Return [X, Y] of the center of cell containing provided text 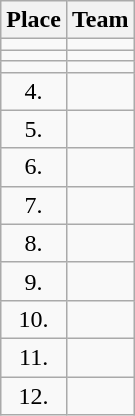
8. [34, 243]
5. [34, 129]
Place [34, 20]
4. [34, 91]
Team [100, 20]
10. [34, 319]
7. [34, 205]
9. [34, 281]
6. [34, 167]
12. [34, 395]
11. [34, 357]
